Output the [X, Y] coordinate of the center of the cell containing the given text.  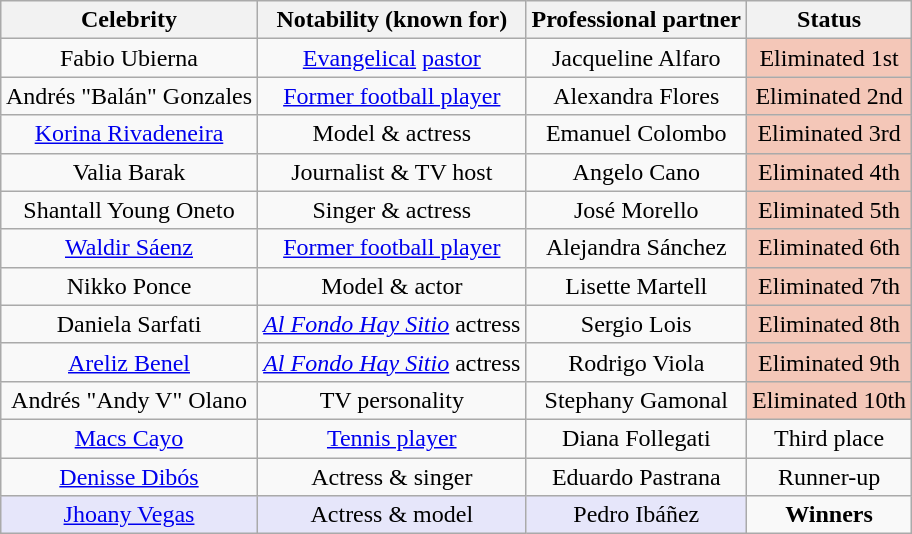
Notability (known for) [392, 20]
Pedro Ibáñez [636, 515]
Alejandra Sánchez [636, 248]
Eduardo Pastrana [636, 477]
Angelo Cano [636, 172]
Actress & model [392, 515]
Alexandra Flores [636, 96]
Lisette Martell [636, 286]
Korina Rivadeneira [128, 134]
Journalist & TV host [392, 172]
Actress & singer [392, 477]
Evangelical pastor [392, 58]
Eliminated 3rd [830, 134]
Waldir Sáenz [128, 248]
Winners [830, 515]
Eliminated 7th [830, 286]
Celebrity [128, 20]
TV personality [392, 400]
Andrés "Balán" Gonzales [128, 96]
Status [830, 20]
Daniela Sarfati [128, 324]
Jhoany Vegas [128, 515]
Eliminated 6th [830, 248]
Nikko Ponce [128, 286]
Fabio Ubierna [128, 58]
Denisse Dibós [128, 477]
Areliz Benel [128, 362]
Eliminated 8th [830, 324]
Valia Barak [128, 172]
Sergio Lois [636, 324]
Stephany Gamonal [636, 400]
Emanuel Colombo [636, 134]
Eliminated 9th [830, 362]
Model & actress [392, 134]
Eliminated 10th [830, 400]
Shantall Young Oneto [128, 210]
Eliminated 2nd [830, 96]
Eliminated 5th [830, 210]
Runner-up [830, 477]
Diana Follegati [636, 438]
Andrés "Andy V" Olano [128, 400]
Macs Cayo [128, 438]
Eliminated 1st [830, 58]
José Morello [636, 210]
Rodrigo Viola [636, 362]
Model & actor [392, 286]
Third place [830, 438]
Jacqueline Alfaro [636, 58]
Singer & actress [392, 210]
Tennis player [392, 438]
Professional partner [636, 20]
Eliminated 4th [830, 172]
